Scan for the cell matching the given text and deliver its (x, y) coordinate at center. 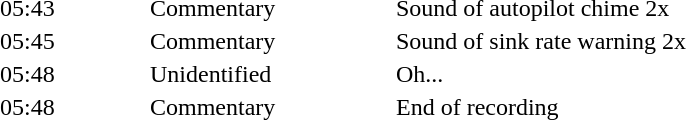
Unidentified (270, 74)
Commentary (270, 41)
